From the cell containing the given text, extract its center point as (X, Y) coordinate. 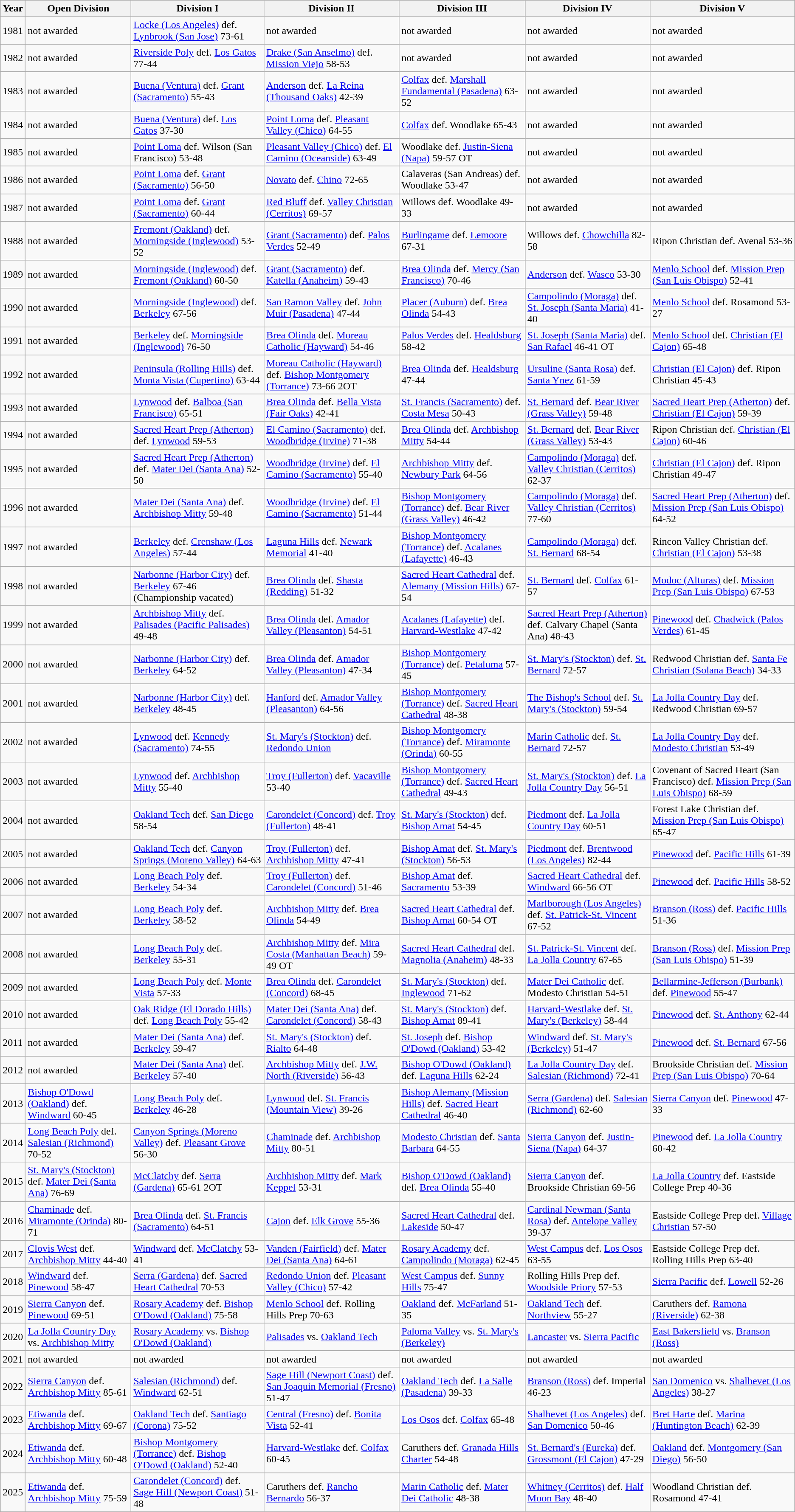
2004 (13, 820)
Sacred Heart Cathedral def. Bishop Amat 60-54 OT (462, 915)
Archbishop Mitty def. Brea Olinda 54-49 (331, 915)
Bishop Montgomery (Torrance) def. Acalanes (Lafayette) 46-43 (462, 547)
Woodbridge (Irvine) def. El Camino (Sacramento) 55-40 (331, 469)
Campolindo (Moraga) def. Valley Christian (Cerritos) 77-60 (587, 508)
Sacred Heart Prep (Atherton) def. Christian (El Cajon) 59-39 (722, 408)
La Jolla Country Day def. Modesto Christian 53-49 (722, 742)
Brea Olinda def. Amador Valley (Pleasanton) 54-51 (331, 625)
Rincon Valley Christian def. Christian (El Cajon) 53-38 (722, 547)
Grant (Sacramento) def. Palos Verdes 52-49 (331, 241)
Sacred Heart Prep (Atherton) def. Mission Prep (San Luis Obispo) 64-52 (722, 508)
Acalanes (Lafayette) def. Harvard-Westlake 47-42 (462, 625)
Berkeley def. Morningside (Inglewood) 76-50 (198, 341)
Sacred Heart Cathedral def. Lakeside 50-47 (462, 1221)
St. Mary's (Stockton) def. Redondo Union (331, 742)
Marin Catholic def. St. Bernard 72-57 (587, 742)
2010 (13, 1015)
Bishop Montgomery (Torrance) def. Bishop O'Dowd (Oakland) 52-40 (198, 1453)
Open Division (78, 8)
Long Beach Poly def. Monte Vista 57-33 (198, 988)
Year (13, 8)
Marin Catholic def. Mater Dei Catholic 48-38 (462, 1492)
2016 (13, 1221)
Eastside College Prep def. Rolling Hills Prep 63-40 (722, 1254)
Pinewood def. Pacific Hills 61-39 (722, 853)
Oakland def. McFarland 51-35 (462, 1309)
Caruthers def. Rancho Bernardo 56-37 (331, 1492)
Campolindo (Moraga) def. St. Bernard 68-54 (587, 547)
Bishop Amat def. St. Mary's (Stockton) 56-53 (462, 853)
Sacred Heart Prep (Atherton) def. Mater Dei (Santa Ana) 52-50 (198, 469)
Bishop Alemany (Mission Hills) def. Sacred Heart Cathedral 46-40 (462, 1104)
Christian (El Cajon) def. Ripon Christian 45-43 (722, 374)
1986 (13, 180)
Division IV (587, 8)
Brea Olinda def. Mercy (San Francisco) 70-46 (462, 274)
Palos Verdes def. Healdsburg 58-42 (462, 341)
2005 (13, 853)
Forest Lake Christian def. Mission Prep (San Luis Obispo) 65-47 (722, 820)
Oakland Tech def. Canyon Springs (Moreno Valley) 64-63 (198, 853)
Division III (462, 8)
Point Loma def. Grant (Sacramento) 60-44 (198, 207)
Christian (El Cajon) def. Ripon Christian 49-47 (722, 469)
St. Bernard def. Bear River (Grass Valley) 53-43 (587, 436)
Sierra Canyon def. Justin-Siena (Napa) 64-37 (587, 1143)
1995 (13, 469)
Lynwood def. St. Francis (Mountain View) 39-26 (331, 1104)
Campolindo (Moraga) def. St. Joseph (Santa Maria) 41-40 (587, 307)
Long Beach Poly def. Salesian (Richmond) 70-52 (78, 1143)
Troy (Fullerton) def. Vacaville 53-40 (331, 781)
Long Beach Poly def. Berkeley 46-28 (198, 1104)
St. Joseph (Santa Maria) def. San Rafael 46-41 OT (587, 341)
The Bishop's School def. St. Mary's (Stockton) 59-54 (587, 703)
Brea Olinda def. Amador Valley (Pleasanton) 47-34 (331, 664)
Sierra Canyon def. Archbishop Mitty 85-61 (78, 1386)
Caruthers def. Ramona (Riverside) 62-38 (722, 1309)
1992 (13, 374)
2012 (13, 1070)
Mater Dei Catholic def. Modesto Christian 54-51 (587, 988)
2015 (13, 1182)
Chaminade def. Miramonte (Orinda) 80-71 (78, 1221)
Etiwanda def. Archbishop Mitty 60-48 (78, 1453)
Bishop O'Dowd (Oakland) def. Laguna Hills 62-24 (462, 1070)
Menlo School def. Mission Prep (San Luis Obispo) 52-41 (722, 274)
2006 (13, 881)
Division I (198, 8)
1996 (13, 508)
Narbonne (Harbor City) def. Berkeley 48-45 (198, 703)
Colfax def. Marshall Fundamental (Pasadena) 63-52 (462, 91)
Sacred Heart Prep (Atherton) def. Calvary Chapel (Santa Ana) 48-43 (587, 625)
Narbonne (Harbor City) def. Berkeley 67-46 (Championship vacated) (198, 586)
1982 (13, 58)
Oakland def. Montgomery (San Diego) 56-50 (722, 1453)
Sacred Heart Cathedral def. Magnolia (Anaheim) 48-33 (462, 954)
Bishop Montgomery (Torrance) def. Sacred Heart Cathedral 48-38 (462, 703)
Willows def. Woodlake 49-33 (462, 207)
West Campus def. Los Osos 63-55 (587, 1254)
Clovis West def. Archbishop Mitty 44-40 (78, 1254)
Windward def. Pinewood 58-47 (78, 1281)
Anderson def. Wasco 53-30 (587, 274)
Shalhevet (Los Angeles) def. San Domenico 50-46 (587, 1420)
Burlingame def. Lemoore 67-31 (462, 241)
St. Bernard's (Eureka) def. Grossmont (El Cajon) 47-29 (587, 1453)
Carondelet (Concord) def. Troy (Fullerton) 48-41 (331, 820)
Carondelet (Concord) def. Sage Hill (Newport Coast) 51-48 (198, 1492)
2009 (13, 988)
Peninsula (Rolling Hills) def. Monta Vista (Cupertino) 63-44 (198, 374)
Long Beach Poly def. Berkeley 58-52 (198, 915)
Colfax def. Woodlake 65-43 (462, 125)
1997 (13, 547)
Division V (722, 8)
2011 (13, 1043)
Mater Dei (Santa Ana) def. Berkeley 59-47 (198, 1043)
Narbonne (Harbor City) def. Berkeley 64-52 (198, 664)
Chaminade def. Archbishop Mitty 80-51 (331, 1143)
La Jolla Country Day def. Salesian (Richmond) 72-41 (587, 1070)
1987 (13, 207)
St. Mary's (Stockton) def. St. Bernard 72-57 (587, 664)
2003 (13, 781)
2013 (13, 1104)
Salesian (Richmond) def. Windward 62-51 (198, 1386)
Mater Dei (Santa Ana) def. Berkeley 57-40 (198, 1070)
Archbishop Mitty def. Mira Costa (Manhattan Beach) 59-49 OT (331, 954)
1999 (13, 625)
Pinewood def. La Jolla Country 60-42 (722, 1143)
San Ramon Valley def. John Muir (Pasadena) 47-44 (331, 307)
Brea Olinda def. Carondelet (Concord) 68-45 (331, 988)
Branson (Ross) def. Pacific Hills 51-36 (722, 915)
St. Mary's (Stockton) def. La Jolla Country Day 56-51 (587, 781)
Serra (Gardena) def. Salesian (Richmond) 62-60 (587, 1104)
Paloma Valley vs. St. Mary's (Berkeley) (462, 1337)
Los Osos def. Colfax 65-48 (462, 1420)
2000 (13, 664)
Pinewood def. St. Anthony 62-44 (722, 1015)
St. Mary's (Stockton) def. Rialto 64-48 (331, 1043)
Etiwanda def. Archbishop Mitty 69-67 (78, 1420)
Menlo School def. Rosamond 53-27 (722, 307)
Rosary Academy def. Campolindo (Moraga) 62-45 (462, 1254)
Etiwanda def. Archbishop Mitty 75-59 (78, 1492)
2007 (13, 915)
1989 (13, 274)
Sierra Canyon def. Pinewood 69-51 (78, 1309)
Rolling Hills Prep def. Woodside Priory 57-53 (587, 1281)
Troy (Fullerton) def. Archbishop Mitty 47-41 (331, 853)
Ripon Christian def. Avenal 53-36 (722, 241)
Sage Hill (Newport Coast) def. San Joaquin Memorial (Fresno) 51-47 (331, 1386)
Branson (Ross) def. Imperial 46-23 (587, 1386)
Bellarmine-Jefferson (Burbank) def. Pinewood 55-47 (722, 988)
Redondo Union def. Pleasant Valley (Chico) 57-42 (331, 1281)
Point Loma def. Wilson (San Francisco) 53-48 (198, 152)
Pinewood def. St. Bernard 67-56 (722, 1043)
Harvard-Westlake def. St. Mary's (Berkeley) 58-44 (587, 1015)
Mater Dei (Santa Ana) def. Archbishop Mitty 59-48 (198, 508)
Buena (Ventura) def. Los Gatos 37-30 (198, 125)
Berkeley def. Crenshaw (Los Angeles) 57-44 (198, 547)
Point Loma def. Pleasant Valley (Chico) 64-55 (331, 125)
Bret Harte def. Marina (Huntington Beach) 62-39 (722, 1420)
2018 (13, 1281)
St. Bernard def. Bear River (Grass Valley) 59-48 (587, 408)
Red Bluff def. Valley Christian (Cerritos) 69-57 (331, 207)
Campolindo (Moraga) def. Valley Christian (Cerritos) 62-37 (587, 469)
Brea Olinda def. Bella Vista (Fair Oaks) 42-41 (331, 408)
St. Mary's (Stockton) def. Mater Dei (Santa Ana) 76-69 (78, 1182)
1991 (13, 341)
Hanford def. Amador Valley (Pleasanton) 64-56 (331, 703)
1985 (13, 152)
2022 (13, 1386)
Troy (Fullerton) def. Carondelet (Concord) 51-46 (331, 881)
St. Patrick-St. Vincent def. La Jolla Country 67-65 (587, 954)
2020 (13, 1337)
1993 (13, 408)
Rosary Academy vs. Bishop O'Dowd (Oakland) (198, 1337)
Brea Olinda def. Shasta (Redding) 51-32 (331, 586)
Lynwood def. Archbishop Mitty 55-40 (198, 781)
Brea Olinda def. Healdsburg 47-44 (462, 374)
St. Mary's (Stockton) def. Bishop Amat 54-45 (462, 820)
Brookside Christian def. Mission Prep (San Luis Obispo) 70-64 (722, 1070)
2001 (13, 703)
Caruthers def. Granada Hills Charter 54-48 (462, 1453)
Long Beach Poly def. Berkeley 55-31 (198, 954)
Sierra Canyon def. Brookside Christian 69-56 (587, 1182)
Ripon Christian def. Christian (El Cajon) 60-46 (722, 436)
Oakland Tech def. San Diego 58-54 (198, 820)
Rosary Academy def. Bishop O'Dowd (Oakland) 75-58 (198, 1309)
1988 (13, 241)
Lancaster vs. Sierra Pacific (587, 1337)
1994 (13, 436)
Modoc (Alturas) def. Mission Prep (San Luis Obispo) 67-53 (722, 586)
Cajon def. Elk Grove 55-36 (331, 1221)
Buena (Ventura) def. Grant (Sacramento) 55-43 (198, 91)
2023 (13, 1420)
2014 (13, 1143)
Mater Dei (Santa Ana) def. Carondelet (Concord) 58-43 (331, 1015)
St. Joseph def. Bishop O'Dowd (Oakland) 53-42 (462, 1043)
Willows def. Chowchilla 82-58 (587, 241)
Pinewood def. Chadwick (Palos Verdes) 61-45 (722, 625)
East Bakersfield vs. Branson (Ross) (722, 1337)
Anderson def. La Reina (Thousand Oaks) 42-39 (331, 91)
Calaveras (San Andreas) def. Woodlake 53-47 (462, 180)
Pinewood def. Pacific Hills 58-52 (722, 881)
Moreau Catholic (Hayward) def. Bishop Montgomery (Torrance) 73-66 2OT (331, 374)
Locke (Los Angeles) def. Lynbrook (San Jose) 73-61 (198, 31)
Bishop Montgomery (Torrance) def. Miramonte (Orinda) 60-55 (462, 742)
Pleasant Valley (Chico) def. El Camino (Oceanside) 63-49 (331, 152)
Vanden (Fairfield) def. Mater Dei (Santa Ana) 64-61 (331, 1254)
Serra (Gardena) def. Sacred Heart Cathedral 70-53 (198, 1281)
Central (Fresno) def. Bonita Vista 52-41 (331, 1420)
Lynwood def. Kennedy (Sacramento) 74-55 (198, 742)
La Jolla Country def. Eastside College Prep 40-36 (722, 1182)
Oak Ridge (El Dorado Hills) def. Long Beach Poly 55-42 (198, 1015)
Woodland Christian def. Rosamond 47-41 (722, 1492)
St. Mary's (Stockton) def. Bishop Amat 89-41 (462, 1015)
Whitney (Cerritos) def. Half Moon Bay 48-40 (587, 1492)
Brea Olinda def. St. Francis (Sacramento) 64-51 (198, 1221)
Lynwood def. Balboa (San Francisco) 65-51 (198, 408)
Bishop Montgomery (Torrance) def. Petaluma 57-45 (462, 664)
Oakland Tech def. La Salle (Pasadena) 39-33 (462, 1386)
Oakland Tech def. Santiago (Corona) 75-52 (198, 1420)
Novato def. Chino 72-65 (331, 180)
1990 (13, 307)
2025 (13, 1492)
Eastside College Prep def. Village Christian 57-50 (722, 1221)
Archbishop Mitty def. Newbury Park 64-56 (462, 469)
Archbishop Mitty def. Palisades (Pacific Palisades) 49-48 (198, 625)
Canyon Springs (Moreno Valley) def. Pleasant Grove 56-30 (198, 1143)
Branson (Ross) def. Mission Prep (San Luis Obispo) 51-39 (722, 954)
Woodbridge (Irvine) def. El Camino (Sacramento) 51-44 (331, 508)
Laguna Hills def. Newark Memorial 41-40 (331, 547)
Bishop Amat def. Sacramento 53-39 (462, 881)
Windward def. McClatchy 53-41 (198, 1254)
1998 (13, 586)
Menlo School def. Christian (El Cajon) 65-48 (722, 341)
La Jolla Country Day def. Redwood Christian 69-57 (722, 703)
2008 (13, 954)
La Jolla Country Day vs. Archbishop Mitty (78, 1337)
1981 (13, 31)
Bishop Montgomery (Torrance) def. Sacred Heart Cathedral 49-43 (462, 781)
Division II (331, 8)
St. Bernard def. Colfax 61-57 (587, 586)
Archbishop Mitty def. J.W. North (Riverside) 56-43 (331, 1070)
Brea Olinda def. Archbishop Mitty 54-44 (462, 436)
Sacred Heart Cathedral def. Alemany (Mission Hills) 67-54 (462, 586)
Cardinal Newman (Santa Rosa) def. Antelope Valley 39-37 (587, 1221)
St. Francis (Sacramento) def. Costa Mesa 50-43 (462, 408)
Ursuline (Santa Rosa) def. Santa Ynez 61-59 (587, 374)
Sierra Pacific def. Lowell 52-26 (722, 1281)
2024 (13, 1453)
St. Mary's (Stockton) def. Inglewood 71-62 (462, 988)
San Domenico vs. Shalhevet (Los Angeles) 38-27 (722, 1386)
Redwood Christian def. Santa Fe Christian (Solana Beach) 34-33 (722, 664)
Sacred Heart Prep (Atherton) def. Lynwood 59-53 (198, 436)
Morningside (Inglewood) def. Fremont (Oakland) 60-50 (198, 274)
Modesto Christian def. Santa Barbara 64-55 (462, 1143)
2017 (13, 1254)
Riverside Poly def. Los Gatos 77-44 (198, 58)
Brea Olinda def. Moreau Catholic (Hayward) 54-46 (331, 341)
Piedmont def. Brentwood (Los Angeles) 82-44 (587, 853)
El Camino (Sacramento) def. Woodbridge (Irvine) 71-38 (331, 436)
Morningside (Inglewood) def. Berkeley 67-56 (198, 307)
Palisades vs. Oakland Tech (331, 1337)
Bishop Montgomery (Torrance) def. Bear River (Grass Valley) 46-42 (462, 508)
Point Loma def. Grant (Sacramento) 56-50 (198, 180)
McClatchy def. Serra (Gardena) 65-61 2OT (198, 1182)
Grant (Sacramento) def. Katella (Anaheim) 59-43 (331, 274)
Fremont (Oakland) def. Morningside (Inglewood) 53-52 (198, 241)
1984 (13, 125)
Bishop O'Dowd (Oakland) def. Brea Olinda 55-40 (462, 1182)
Oakland Tech def. Northview 55-27 (587, 1309)
Long Beach Poly def. Berkeley 54-34 (198, 881)
Menlo School def. Rolling Hills Prep 70-63 (331, 1309)
Sacred Heart Cathedral def. Windward 66-56 OT (587, 881)
Placer (Auburn) def. Brea Olinda 54-43 (462, 307)
Marlborough (Los Angeles) def. St. Patrick-St. Vincent 67-52 (587, 915)
2019 (13, 1309)
West Campus def. Sunny Hills 75-47 (462, 1281)
1983 (13, 91)
Sierra Canyon def. Pinewood 47-33 (722, 1104)
2021 (13, 1359)
Piedmont def. La Jolla Country Day 60-51 (587, 820)
Covenant of Sacred Heart (San Francisco) def. Mission Prep (San Luis Obispo) 68-59 (722, 781)
Windward def. St. Mary's (Berkeley) 51-47 (587, 1043)
Drake (San Anselmo) def. Mission Viejo 58-53 (331, 58)
Bishop O'Dowd (Oakland) def. Windward 60-45 (78, 1104)
2002 (13, 742)
Archbishop Mitty def. Mark Keppel 53-31 (331, 1182)
Harvard-Westlake def. Colfax 60-45 (331, 1453)
Woodlake def. Justin-Siena (Napa) 59-57 OT (462, 152)
